Locate the cell with the specified text and output its (x, y) center coordinate. 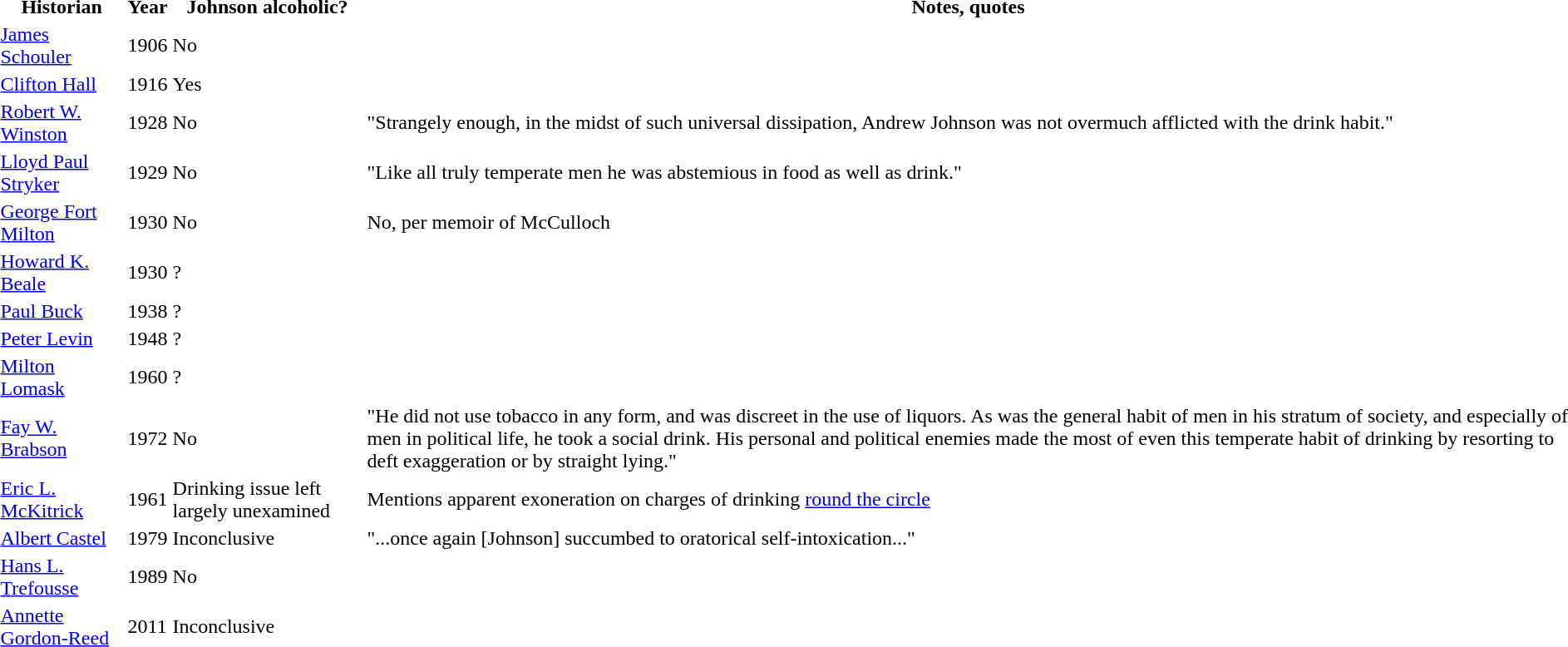
1989 (148, 577)
1928 (148, 123)
Inconclusive (268, 538)
1938 (148, 311)
1960 (148, 378)
Drinking issue left largely unexamined (268, 499)
1916 (148, 84)
1979 (148, 538)
1972 (148, 438)
Yes (268, 84)
1961 (148, 499)
1906 (148, 45)
1948 (148, 338)
1929 (148, 173)
